Return (X, Y) of the center of cell containing provided text 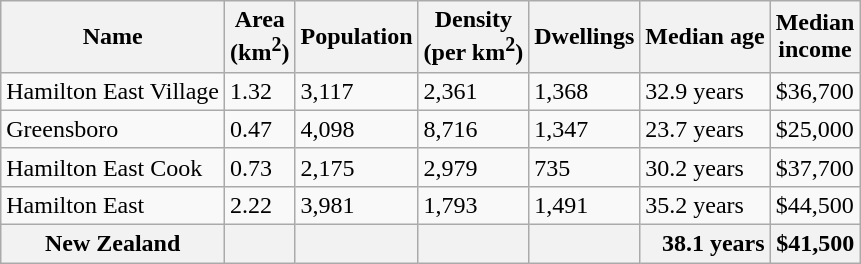
Name (113, 37)
735 (584, 167)
3,117 (356, 91)
1,793 (474, 205)
23.7 years (705, 129)
$41,500 (815, 244)
0.47 (260, 129)
Area(km2) (260, 37)
2,979 (474, 167)
Median age (705, 37)
Hamilton East (113, 205)
Density(per km2) (474, 37)
$25,000 (815, 129)
35.2 years (705, 205)
30.2 years (705, 167)
1,491 (584, 205)
Dwellings (584, 37)
$44,500 (815, 205)
2,175 (356, 167)
1,368 (584, 91)
8,716 (474, 129)
38.1 years (705, 244)
3,981 (356, 205)
Hamilton East Cook (113, 167)
1.32 (260, 91)
Population (356, 37)
1,347 (584, 129)
32.9 years (705, 91)
Greensboro (113, 129)
New Zealand (113, 244)
Medianincome (815, 37)
0.73 (260, 167)
2,361 (474, 91)
Hamilton East Village (113, 91)
4,098 (356, 129)
$36,700 (815, 91)
2.22 (260, 205)
$37,700 (815, 167)
